Identify which cell holds the provided text, then report its (X, Y) central coordinate. 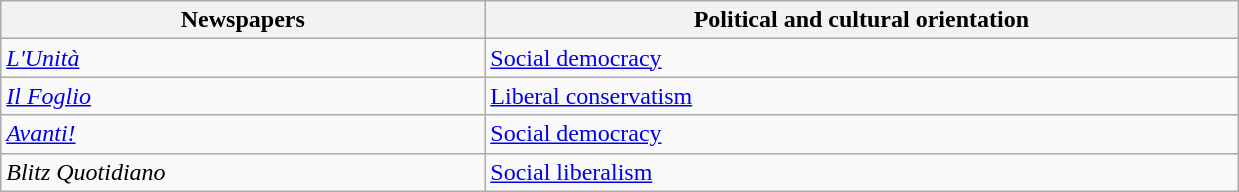
Social liberalism (862, 172)
Avanti! (243, 134)
L'Unità (243, 58)
Political and cultural orientation (862, 20)
Newspapers (243, 20)
Liberal conservatism (862, 96)
Blitz Quotidiano (243, 172)
Il Foglio (243, 96)
